Capture the cell that displays the provided text and extract its [X, Y] central coordinate. 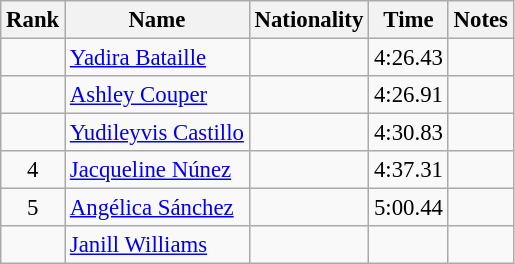
5:00.44 [409, 208]
Janill Williams [158, 245]
Jacqueline Núnez [158, 170]
Name [158, 20]
5 [33, 208]
4:30.83 [409, 133]
Yudileyvis Castillo [158, 133]
Rank [33, 20]
Angélica Sánchez [158, 208]
4:37.31 [409, 170]
4:26.43 [409, 58]
Notes [480, 20]
Ashley Couper [158, 95]
Yadira Bataille [158, 58]
Nationality [308, 20]
4:26.91 [409, 95]
4 [33, 170]
Time [409, 20]
